Extract the (x, y) coordinate from the center of the cell holding the provided text.  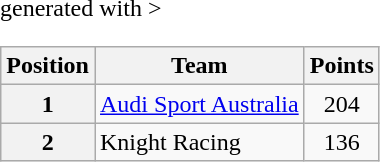
Points (342, 66)
136 (342, 142)
Audi Sport Australia (199, 104)
2 (48, 142)
Knight Racing (199, 142)
Team (199, 66)
204 (342, 104)
1 (48, 104)
Position (48, 66)
